For the text-containing cell, return its midpoint in [x, y] coordinate format. 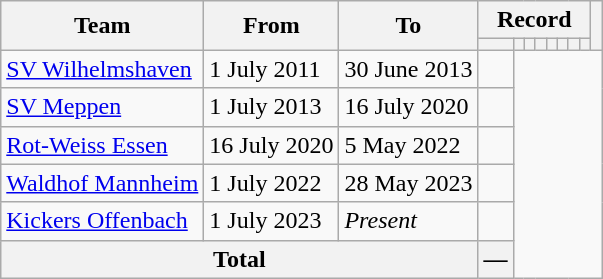
1 July 2011 [272, 69]
Record [534, 20]
SV Meppen [102, 107]
1 July 2013 [272, 107]
From [272, 26]
1 July 2023 [272, 221]
Present [408, 221]
SV Wilhelmshaven [102, 69]
30 June 2013 [408, 69]
To [408, 26]
28 May 2023 [408, 183]
— [496, 259]
Total [240, 259]
Waldhof Mannheim [102, 183]
Team [102, 26]
1 July 2022 [272, 183]
Kickers Offenbach [102, 221]
5 May 2022 [408, 145]
Rot-Weiss Essen [102, 145]
